Return the (x, y) coordinate for the center point of the cell that contains the specified text.  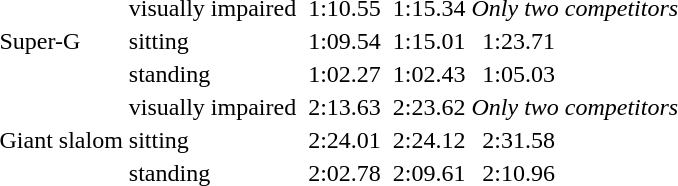
visually impaired (212, 107)
1:09.54 (345, 41)
2:24.12 (429, 140)
2:24.01 (345, 140)
1:02.43 (429, 74)
2:23.62 (429, 107)
standing (212, 74)
1:15.01 (429, 41)
1:02.27 (345, 74)
2:13.63 (345, 107)
